Pinpoint the cell where the given text exists, returning its (X, Y) midpoint coordinate. 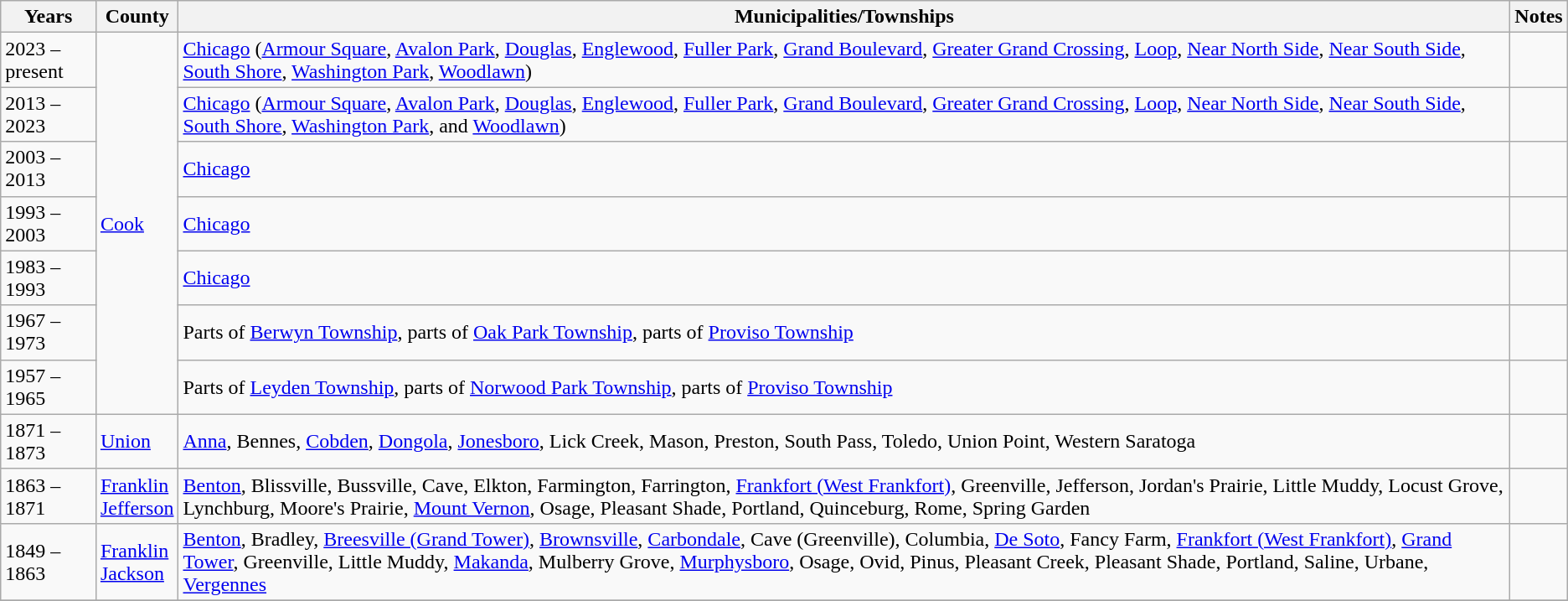
Parts of Leyden Township, parts of Norwood Park Township, parts of Proviso Township (844, 387)
Municipalities/Townships (844, 17)
FranklinJefferson (137, 496)
Notes (1539, 17)
FranklinJackson (137, 562)
1849 – 1863 (49, 562)
1993 – 2003 (49, 223)
Parts of Berwyn Township, parts of Oak Park Township, parts of Proviso Township (844, 332)
2003 – 2013 (49, 169)
Cook (137, 223)
1863 – 1871 (49, 496)
Anna, Bennes, Cobden, Dongola, Jonesboro, Lick Creek, Mason, Preston, South Pass, Toledo, Union Point, Western Saratoga (844, 441)
1871 – 1873 (49, 441)
County (137, 17)
Union (137, 441)
1967 – 1973 (49, 332)
1983 – 1993 (49, 278)
1957 – 1965 (49, 387)
2013 – 2023 (49, 114)
Years (49, 17)
2023 – present (49, 60)
